Identify which cell holds the provided text, then report its [x, y] central coordinate. 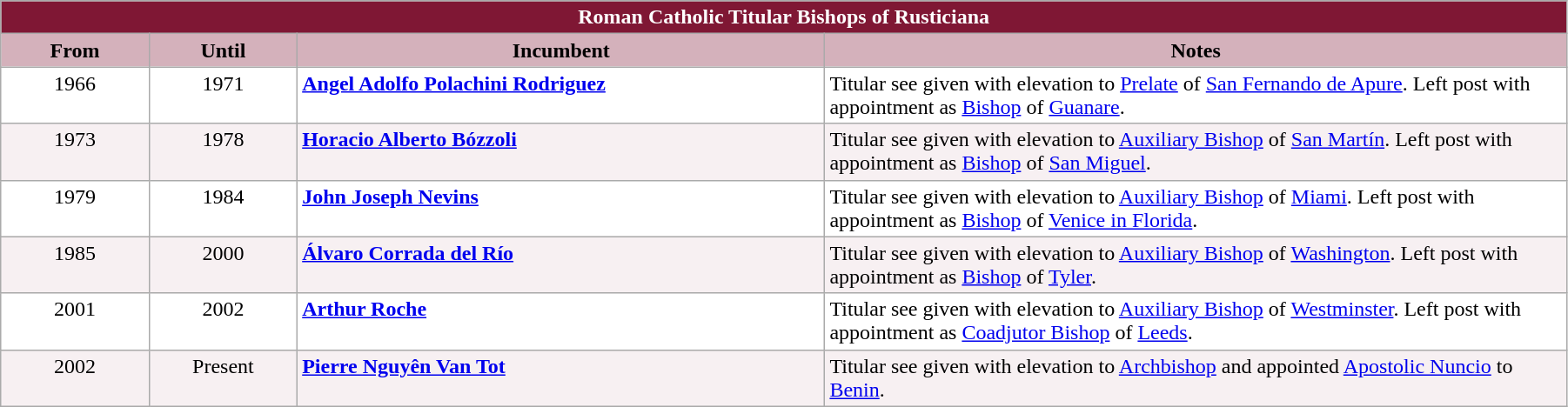
1978 [223, 151]
1966 [75, 96]
1971 [223, 96]
Titular see given with elevation to Auxiliary Bishop of Washington. Left post with appointment as Bishop of Tyler. [1196, 264]
Present [223, 377]
Álvaro Corrada del Río [561, 264]
Horacio Alberto Bózzoli [561, 151]
2001 [75, 322]
Titular see given with elevation to Auxiliary Bishop of San Martín. Left post with appointment as Bishop of San Miguel. [1196, 151]
Until [223, 50]
1979 [75, 209]
Incumbent [561, 50]
From [75, 50]
Titular see given with elevation to Auxiliary Bishop of Westminster. Left post with appointment as Coadjutor Bishop of Leeds. [1196, 322]
2000 [223, 264]
1973 [75, 151]
Notes [1196, 50]
John Joseph Nevins [561, 209]
Titular see given with elevation to Prelate of San Fernando de Apure. Left post with appointment as Bishop of Guanare. [1196, 96]
1985 [75, 264]
Titular see given with elevation to Auxiliary Bishop of Miami. Left post with appointment as Bishop of Venice in Florida. [1196, 209]
Arthur Roche [561, 322]
Roman Catholic Titular Bishops of Rusticiana [784, 17]
Angel Adolfo Polachini Rodriguez [561, 96]
1984 [223, 209]
Pierre Nguyên Van Tot [561, 377]
Titular see given with elevation to Archbishop and appointed Apostolic Nuncio to Benin. [1196, 377]
